From the cell containing the given text, extract its center point as [x, y] coordinate. 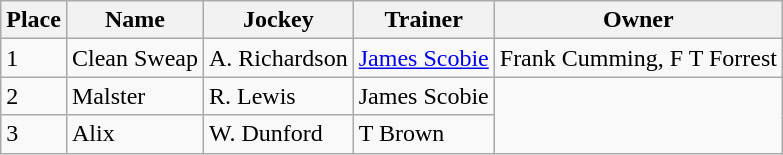
A. Richardson [278, 58]
T Brown [424, 134]
Owner [638, 20]
Jockey [278, 20]
3 [34, 134]
2 [34, 96]
1 [34, 58]
Name [134, 20]
Alix [134, 134]
R. Lewis [278, 96]
W. Dunford [278, 134]
Trainer [424, 20]
Place [34, 20]
Frank Cumming, F T Forrest [638, 58]
Clean Sweap [134, 58]
Malster [134, 96]
